Capture the cell that displays the provided text and extract its [x, y] central coordinate. 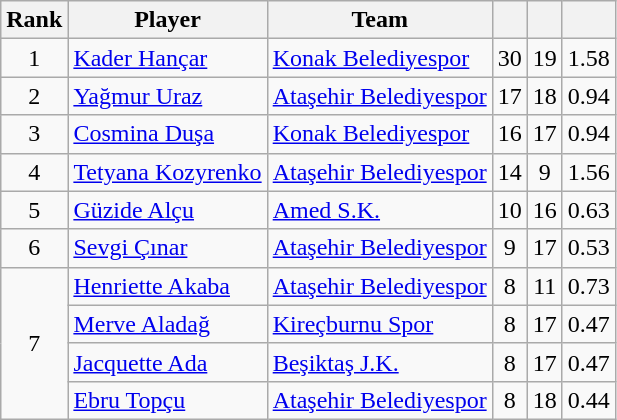
Player [168, 20]
5 [34, 210]
0.53 [588, 248]
Tetyana Kozyrenko [168, 172]
11 [544, 286]
Cosmina Duşa [168, 134]
19 [544, 58]
Sevgi Çınar [168, 248]
Rank [34, 20]
14 [510, 172]
Yağmur Uraz [168, 96]
Güzide Alçu [168, 210]
Jacquette Ada [168, 362]
1.56 [588, 172]
0.73 [588, 286]
1 [34, 58]
0.44 [588, 400]
4 [34, 172]
Henriette Akaba [168, 286]
2 [34, 96]
0.63 [588, 210]
Kader Hançar [168, 58]
6 [34, 248]
Ebru Topçu [168, 400]
3 [34, 134]
Beşiktaş J.K. [380, 362]
Merve Aladağ [168, 324]
7 [34, 343]
30 [510, 58]
1.58 [588, 58]
10 [510, 210]
Kireçburnu Spor [380, 324]
Team [380, 20]
Amed S.K. [380, 210]
